Capture the cell that displays the provided text and extract its (X, Y) central coordinate. 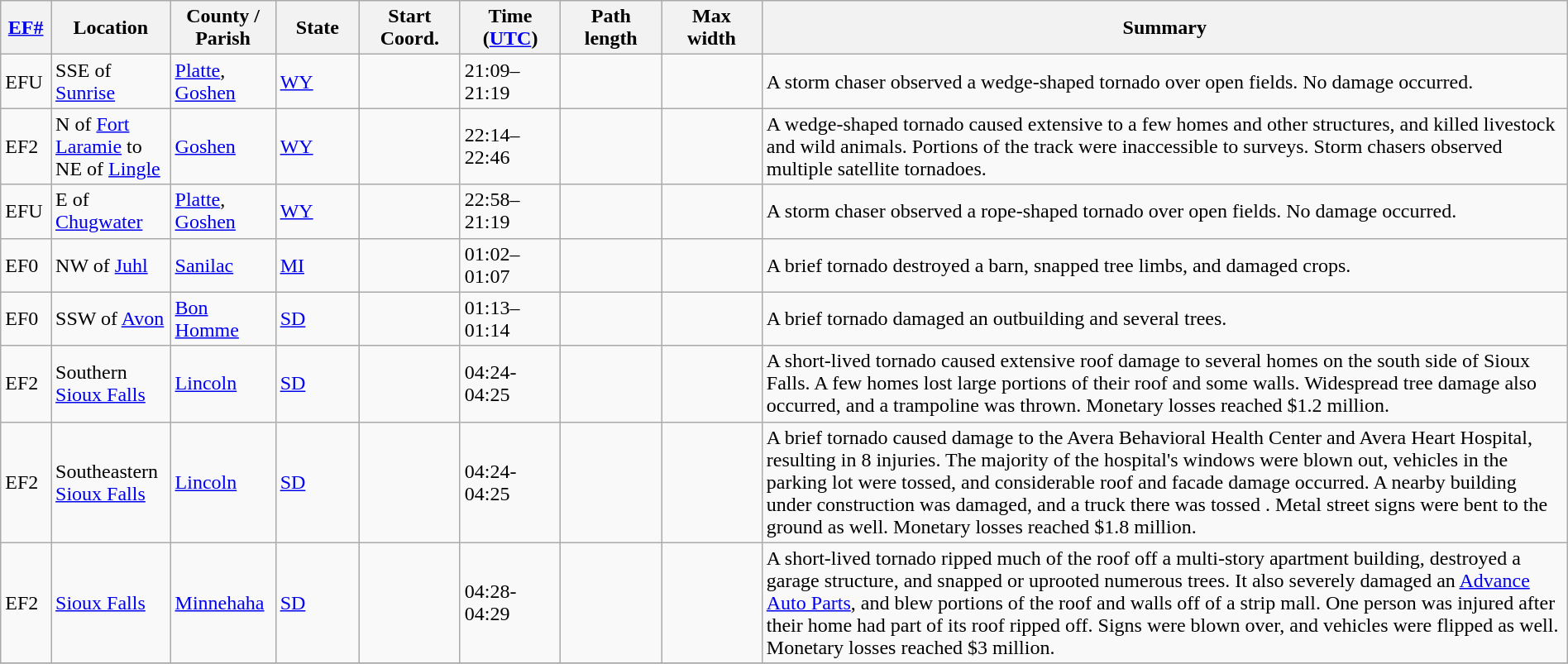
State (318, 28)
Southeastern Sioux Falls (111, 482)
Southern Sioux Falls (111, 384)
01:02–01:07 (510, 265)
21:09–21:19 (510, 81)
MI (318, 265)
N of Fort Laramie to NE of Lingle (111, 146)
22:14–22:46 (510, 146)
NW of Juhl (111, 265)
County / Parish (223, 28)
04:28-04:29 (510, 603)
Summary (1164, 28)
Max width (712, 28)
22:58–21:19 (510, 212)
Goshen (223, 146)
Minnehaha (223, 603)
SSE of Sunrise (111, 81)
Path length (611, 28)
A storm chaser observed a rope-shaped tornado over open fields. No damage occurred. (1164, 212)
Sanilac (223, 265)
SSW of Avon (111, 319)
01:13–01:14 (510, 319)
A brief tornado destroyed a barn, snapped tree limbs, and damaged crops. (1164, 265)
E of Chugwater (111, 212)
Location (111, 28)
Start Coord. (410, 28)
Time (UTC) (510, 28)
A brief tornado damaged an outbuilding and several trees. (1164, 319)
A storm chaser observed a wedge-shaped tornado over open fields. No damage occurred. (1164, 81)
Bon Homme (223, 319)
Sioux Falls (111, 603)
EF# (26, 28)
